Determine the (X, Y) coordinate at the center of the cell enclosing the given text.  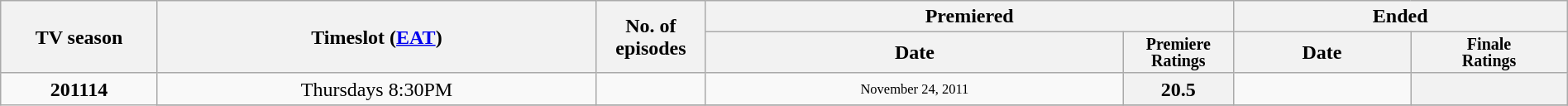
201114 (79, 89)
No. ofepisodes (652, 37)
Premiered (969, 17)
FinaleRatings (1489, 53)
20.5 (1179, 89)
Thursdays 8:30PM (376, 89)
November 24, 2011 (915, 89)
Timeslot (EAT) (376, 37)
TV season (79, 37)
Ended (1400, 17)
PremiereRatings (1179, 53)
